Pinpoint the cell where the given text exists, returning its [x, y] midpoint coordinate. 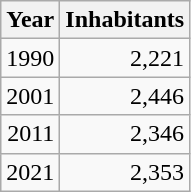
2,353 [125, 172]
2001 [30, 96]
1990 [30, 58]
2,346 [125, 134]
Inhabitants [125, 20]
Year [30, 20]
2,446 [125, 96]
2,221 [125, 58]
2021 [30, 172]
2011 [30, 134]
